Identify which cell holds the provided text, then report its [x, y] central coordinate. 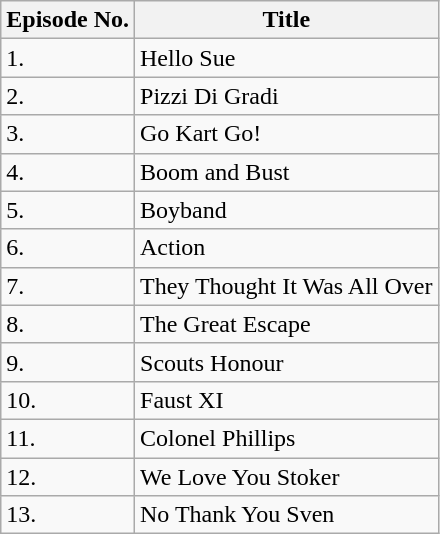
7. [68, 286]
3. [68, 134]
5. [68, 210]
6. [68, 248]
The Great Escape [287, 324]
2. [68, 96]
Colonel Phillips [287, 438]
4. [68, 172]
Boom and Bust [287, 172]
Title [287, 20]
9. [68, 362]
Go Kart Go! [287, 134]
10. [68, 400]
8. [68, 324]
Scouts Honour [287, 362]
12. [68, 477]
They Thought It Was All Over [287, 286]
Pizzi Di Gradi [287, 96]
Faust XI [287, 400]
No Thank You Sven [287, 515]
1. [68, 58]
Boyband [287, 210]
Episode No. [68, 20]
13. [68, 515]
Action [287, 248]
Hello Sue [287, 58]
We Love You Stoker [287, 477]
11. [68, 438]
